From the cell containing the given text, extract its center point as [x, y] coordinate. 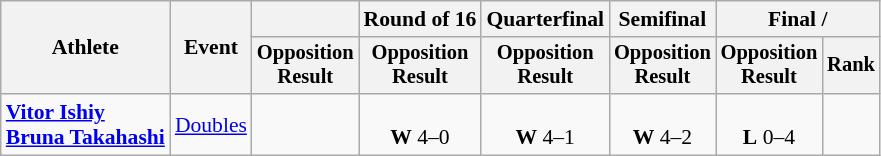
W 4–2 [662, 124]
Round of 16 [420, 19]
W 4–0 [420, 124]
W 4–1 [545, 124]
Vitor IshiyBruna Takahashi [86, 124]
Quarterfinal [545, 19]
Athlete [86, 48]
Final / [798, 19]
Rank [851, 66]
Semifinal [662, 19]
Doubles [211, 124]
L 0–4 [770, 124]
Event [211, 48]
